Identify which cell holds the provided text, then report its (X, Y) central coordinate. 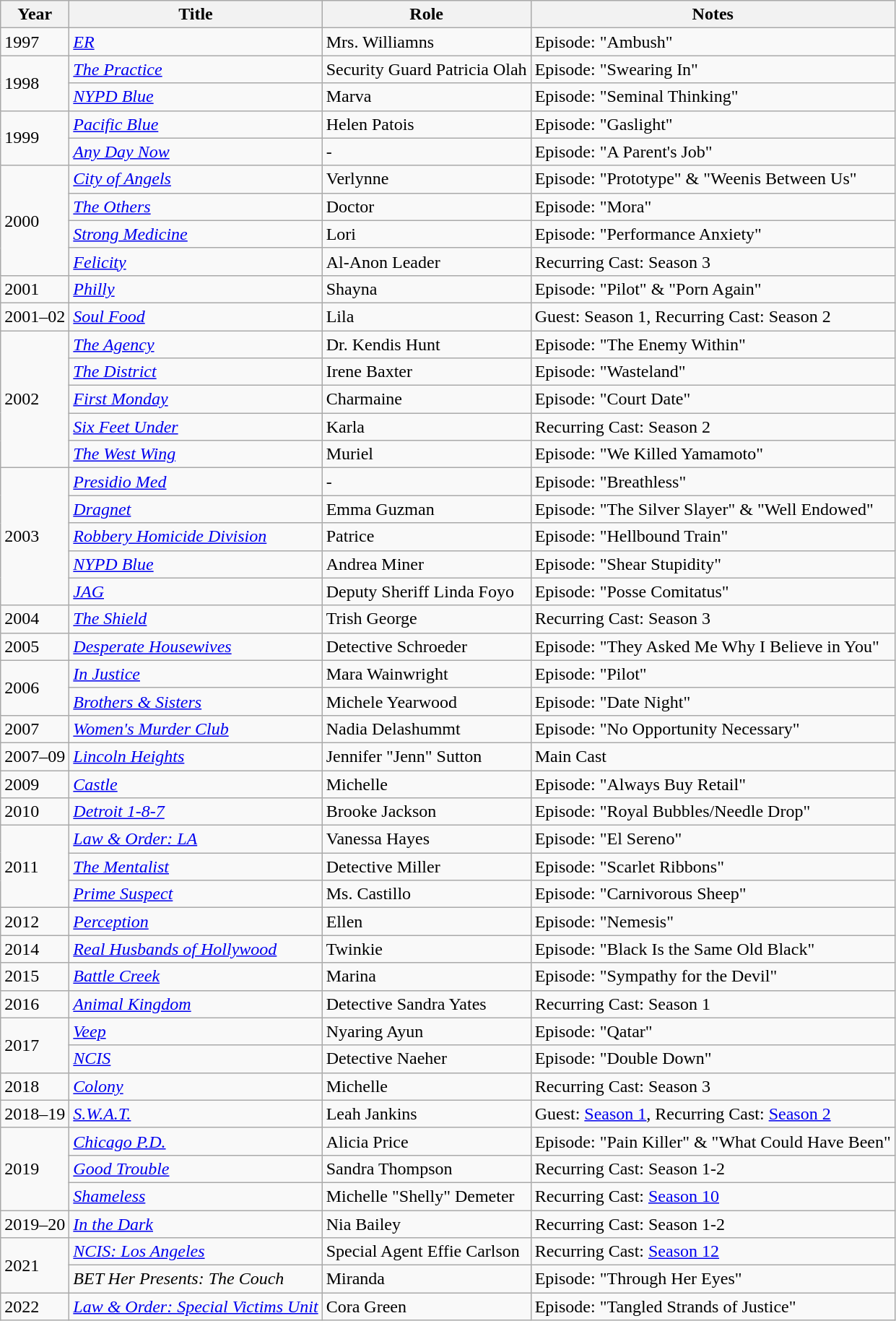
Episode: "Shear Stupidity" (713, 564)
Verlynne (426, 179)
Lori (426, 234)
Mara Wainwright (426, 674)
Episode: "We Killed Yamamoto" (713, 454)
Special Agent Effie Carlson (426, 1252)
Miranda (426, 1279)
Six Feet Under (196, 427)
2017 (35, 1045)
Women's Murder Club (196, 729)
Detective Sandra Yates (426, 1004)
Detective Miller (426, 867)
Any Day Now (196, 152)
Title (196, 14)
2016 (35, 1004)
Episode: "Performance Anxiety" (713, 234)
1997 (35, 42)
Episode: "Black Is the Same Old Black" (713, 949)
Emma Guzman (426, 509)
Brooke Jackson (426, 812)
Episode: "Nemesis" (713, 922)
First Monday (196, 399)
Muriel (426, 454)
Chicago P.D. (196, 1141)
Sandra Thompson (426, 1169)
Episode: "Breathless" (713, 482)
Leah Jankins (426, 1114)
2006 (35, 688)
Dr. Kendis Hunt (426, 345)
Episode: "Qatar" (713, 1031)
2011 (35, 867)
Alicia Price (426, 1141)
The West Wing (196, 454)
Episode: "Hellbound Train" (713, 537)
Presidio Med (196, 482)
Perception (196, 922)
Episode: "The Enemy Within" (713, 345)
Good Trouble (196, 1169)
Vanessa Hayes (426, 839)
Brothers & Sisters (196, 701)
2003 (35, 537)
Nadia Delashummt (426, 729)
In the Dark (196, 1224)
Episode: "They Asked Me Why I Believe in You" (713, 646)
Deputy Sheriff Linda Foyo (426, 592)
Episode: "El Sereno" (713, 839)
Jennifer "Jenn" Sutton (426, 756)
Episode: "Pain Killer" & "What Could Have Been" (713, 1141)
S.W.A.T. (196, 1114)
2000 (35, 220)
Shayna (426, 289)
Episode: "Scarlet Ribbons" (713, 867)
The Others (196, 207)
NCIS: Los Angeles (196, 1252)
2018 (35, 1086)
2001 (35, 289)
2010 (35, 812)
NCIS (196, 1059)
Lincoln Heights (196, 756)
Prime Suspect (196, 894)
Episode: "Swearing In" (713, 69)
In Justice (196, 674)
Michele Yearwood (426, 701)
Andrea Miner (426, 564)
2019–20 (35, 1224)
ER (196, 42)
Episode: "Sympathy for the Devil" (713, 976)
Law & Order: Special Victims Unit (196, 1307)
The Practice (196, 69)
Lila (426, 316)
Episode: "Pilot" & "Porn Again" (713, 289)
2012 (35, 922)
Main Cast (713, 756)
BET Her Presents: The Couch (196, 1279)
Charmaine (426, 399)
Michelle "Shelly" Demeter (426, 1196)
Irene Baxter (426, 372)
Episode: "A Parent's Job" (713, 152)
Marva (426, 97)
Recurring Cast: Season 2 (713, 427)
Dragnet (196, 509)
Recurring Cast: Season 1 (713, 1004)
Episode: "Court Date" (713, 399)
Recurring Cast: Season 10 (713, 1196)
Episode: "Ambush" (713, 42)
Castle (196, 784)
Real Husbands of Hollywood (196, 949)
2015 (35, 976)
1998 (35, 83)
Episode: "Double Down" (713, 1059)
Pacific Blue (196, 124)
1999 (35, 138)
Battle Creek (196, 976)
Patrice (426, 537)
Detective Schroeder (426, 646)
Felicity (196, 261)
2022 (35, 1307)
Detective Naeher (426, 1059)
Episode: "Prototype" & "Weenis Between Us" (713, 179)
Episode: "Tangled Strands of Justice" (713, 1307)
JAG (196, 592)
2005 (35, 646)
2014 (35, 949)
2019 (35, 1169)
Marina (426, 976)
Strong Medicine (196, 234)
Colony (196, 1086)
Detroit 1-8-7 (196, 812)
Recurring Cast: Season 12 (713, 1252)
2009 (35, 784)
Helen Patois (426, 124)
Role (426, 14)
Karla (426, 427)
2007 (35, 729)
Episode: "Carnivorous Sheep" (713, 894)
Law & Order: LA (196, 839)
Episode: "No Opportunity Necessary" (713, 729)
Episode: "Always Buy Retail" (713, 784)
Veep (196, 1031)
Episode: "Through Her Eyes" (713, 1279)
Episode: "Wasteland" (713, 372)
2021 (35, 1265)
Episode: "Posse Comitatus" (713, 592)
Doctor (426, 207)
Shameless (196, 1196)
City of Angels (196, 179)
Episode: "Seminal Thinking" (713, 97)
2018–19 (35, 1114)
Desperate Housewives (196, 646)
Al-Anon Leader (426, 261)
The District (196, 372)
The Agency (196, 345)
Trish George (426, 619)
Cora Green (426, 1307)
2007–09 (35, 756)
Ellen (426, 922)
The Mentalist (196, 867)
Episode: "Royal Bubbles/Needle Drop" (713, 812)
The Shield (196, 619)
2002 (35, 399)
Notes (713, 14)
Mrs. Williamns (426, 42)
Episode: "Date Night" (713, 701)
Soul Food (196, 316)
Episode: "Pilot" (713, 674)
Episode: "Gaslight" (713, 124)
Robbery Homicide Division (196, 537)
Ms. Castillo (426, 894)
Nia Bailey (426, 1224)
2001–02 (35, 316)
Episode: "Mora" (713, 207)
Twinkie (426, 949)
Philly (196, 289)
2004 (35, 619)
Security Guard Patricia Olah (426, 69)
Nyaring Ayun (426, 1031)
Year (35, 14)
Animal Kingdom (196, 1004)
Episode: "The Silver Slayer" & "Well Endowed" (713, 509)
